Find where the given text appears and provide that cell's center as [x, y] coordinate. 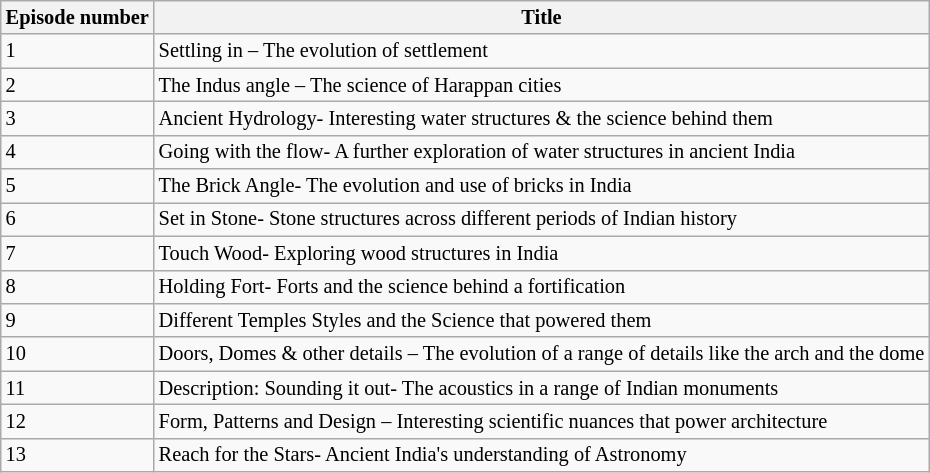
Title [542, 17]
Set in Stone- Stone structures across different periods of Indian history [542, 219]
Reach for the Stars- Ancient India's understanding of Astronomy [542, 455]
The Indus angle – The science of Harappan cities [542, 85]
Going with the flow- A further exploration of water structures in ancient India [542, 152]
Description: Sounding it out- The acoustics in a range of Indian monuments [542, 388]
2 [78, 85]
13 [78, 455]
1 [78, 51]
5 [78, 186]
Holding Fort- Forts and the science behind a fortification [542, 287]
4 [78, 152]
Doors, Domes & other details – The evolution of a range of details like the arch and the dome [542, 354]
Ancient Hydrology- Interesting water structures & the science behind them [542, 118]
Different Temples Styles and the Science that powered them [542, 320]
7 [78, 253]
Touch Wood- Exploring wood structures in India [542, 253]
9 [78, 320]
3 [78, 118]
The Brick Angle- The evolution and use of bricks in India [542, 186]
8 [78, 287]
11 [78, 388]
Form, Patterns and Design – Interesting scientific nuances that power architecture [542, 421]
6 [78, 219]
Settling in – The evolution of settlement [542, 51]
10 [78, 354]
12 [78, 421]
Episode number [78, 17]
